Search for the cell housing the specified text and yield its (X, Y) center coordinate. 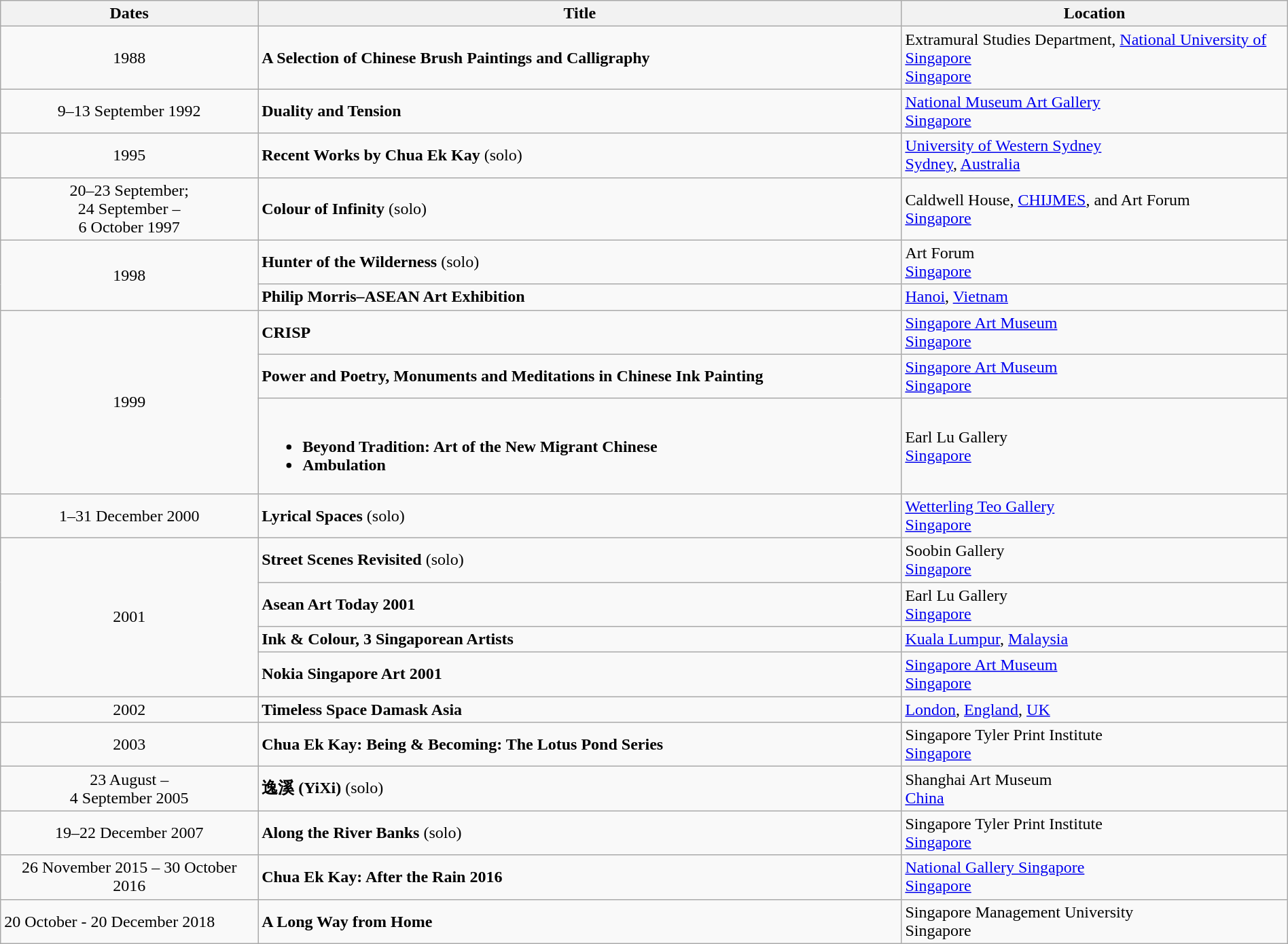
26 November 2015 – 30 October 2016 (129, 877)
2003 (129, 745)
逸溪 (YiXi) (solo) (580, 788)
CRISP (580, 332)
1999 (129, 402)
9–13 September 1992 (129, 111)
Colour of Infinity (solo) (580, 209)
1995 (129, 155)
Street Scenes Revisited (solo) (580, 560)
19–22 December 2007 (129, 833)
Timeless Space Damask Asia (580, 710)
Dates (129, 14)
Singapore Management UniversitySingapore (1094, 922)
A Selection of Chinese Brush Paintings and Calligraphy (580, 58)
University of Western SydneySydney, Australia (1094, 155)
1–31 December 2000 (129, 515)
Chua Ek Kay: After the Rain 2016 (580, 877)
London, England, UK (1094, 710)
23 August –4 September 2005 (129, 788)
Lyrical Spaces (solo) (580, 515)
Beyond Tradition: Art of the New Migrant ChineseAmbulation (580, 446)
Location (1094, 14)
Shanghai Art MuseumChina (1094, 788)
Extramural Studies Department, National University of SingaporeSingapore (1094, 58)
20 October - 20 December 2018 (129, 922)
Nokia Singapore Art 2001 (580, 674)
2002 (129, 710)
Chua Ek Kay: Being & Becoming: The Lotus Pond Series (580, 745)
1998 (129, 275)
Caldwell House, CHIJMES, and Art ForumSingapore (1094, 209)
Asean Art Today 2001 (580, 604)
Ink & Colour, 3 Singaporean Artists (580, 640)
Title (580, 14)
Wetterling Teo GallerySingapore (1094, 515)
Art ForumSingapore (1094, 262)
1988 (129, 58)
Duality and Tension (580, 111)
20–23 September;24 September –6 October 1997 (129, 209)
Philip Morris–ASEAN Art Exhibition (580, 297)
Hunter of the Wilderness (solo) (580, 262)
Kuala Lumpur, Malaysia (1094, 640)
National Museum Art GallerySingapore (1094, 111)
Soobin GallerySingapore (1094, 560)
Along the River Banks (solo) (580, 833)
Hanoi, Vietnam (1094, 297)
2001 (129, 617)
Power and Poetry, Monuments and Meditations in Chinese Ink Painting (580, 377)
A Long Way from Home (580, 922)
Recent Works by Chua Ek Kay (solo) (580, 155)
National Gallery SingaporeSingapore (1094, 877)
